Search for the cell housing the specified text and yield its (x, y) center coordinate. 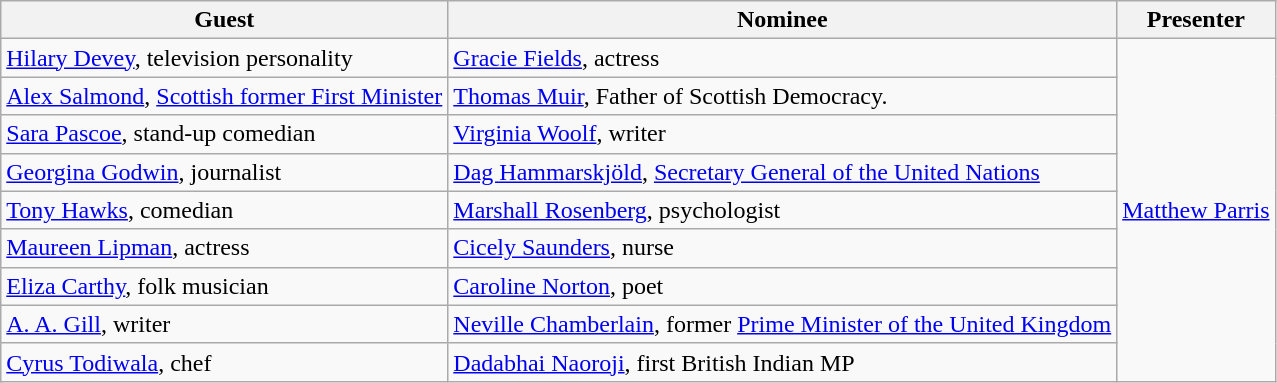
Cicely Saunders, nurse (782, 248)
Virginia Woolf, writer (782, 134)
Neville Chamberlain, former Prime Minister of the United Kingdom (782, 324)
Maureen Lipman, actress (224, 248)
Alex Salmond, Scottish former First Minister (224, 96)
Hilary Devey, television personality (224, 58)
Tony Hawks, comedian (224, 210)
Cyrus Todiwala, chef (224, 362)
Marshall Rosenberg, psychologist (782, 210)
Sara Pascoe, stand-up comedian (224, 134)
Presenter (1196, 20)
A. A. Gill, writer (224, 324)
Guest (224, 20)
Dadabhai Naoroji, first British Indian MP (782, 362)
Dag Hammarskjöld, Secretary General of the United Nations (782, 172)
Gracie Fields, actress (782, 58)
Thomas Muir, Father of Scottish Democracy. (782, 96)
Georgina Godwin, journalist (224, 172)
Nominee (782, 20)
Eliza Carthy, folk musician (224, 286)
Caroline Norton, poet (782, 286)
Matthew Parris (1196, 210)
